Scan for the cell matching the given text and deliver its (x, y) coordinate at center. 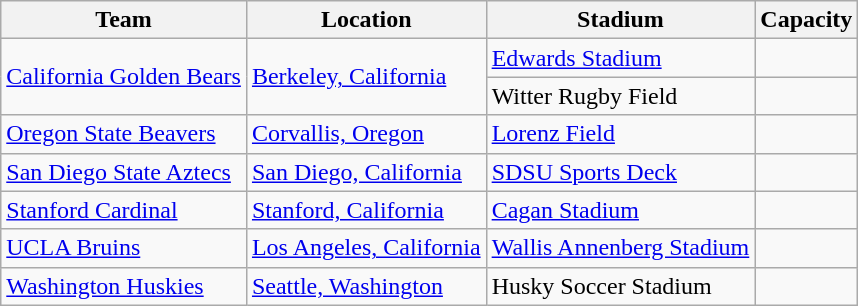
Wallis Annenberg Stadium (620, 248)
Lorenz Field (620, 134)
UCLA Bruins (124, 248)
Cagan Stadium (620, 210)
Seattle, Washington (366, 286)
Capacity (806, 20)
Stadium (620, 20)
Stanford, California (366, 210)
Stanford Cardinal (124, 210)
Los Angeles, California (366, 248)
Corvallis, Oregon (366, 134)
San Diego, California (366, 172)
Team (124, 20)
Husky Soccer Stadium (620, 286)
California Golden Bears (124, 77)
SDSU Sports Deck (620, 172)
Washington Huskies (124, 286)
Witter Rugby Field (620, 96)
Berkeley, California (366, 77)
San Diego State Aztecs (124, 172)
Edwards Stadium (620, 58)
Location (366, 20)
Oregon State Beavers (124, 134)
